Locate the cell with the specified text and output its [x, y] center coordinate. 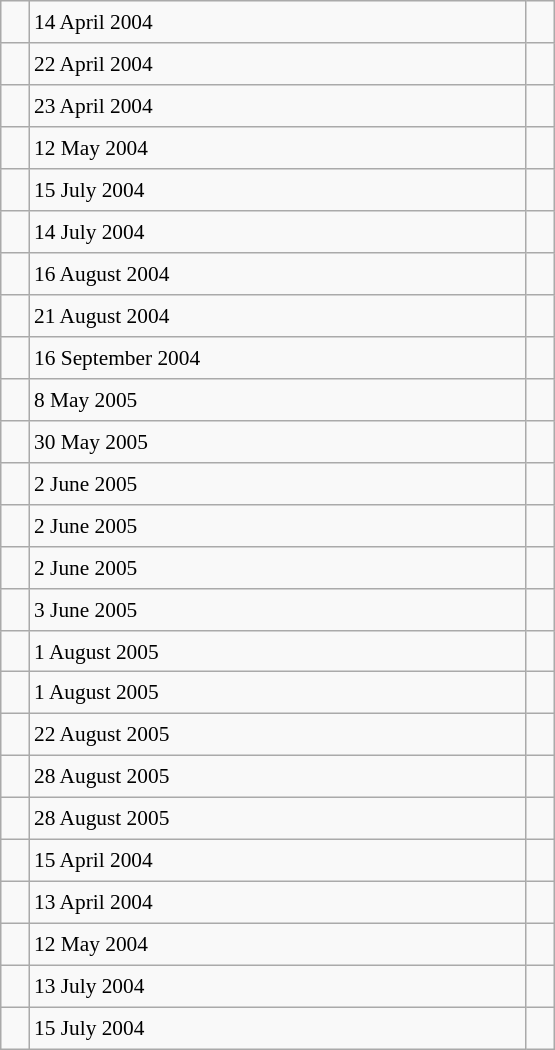
22 April 2004 [278, 64]
30 May 2005 [278, 441]
13 July 2004 [278, 986]
14 April 2004 [278, 22]
8 May 2005 [278, 399]
15 April 2004 [278, 861]
21 August 2004 [278, 316]
16 August 2004 [278, 274]
3 June 2005 [278, 609]
23 April 2004 [278, 106]
13 April 2004 [278, 903]
22 August 2005 [278, 735]
16 September 2004 [278, 358]
14 July 2004 [278, 232]
